Return the (X, Y) coordinate for the center point of the cell that contains the specified text.  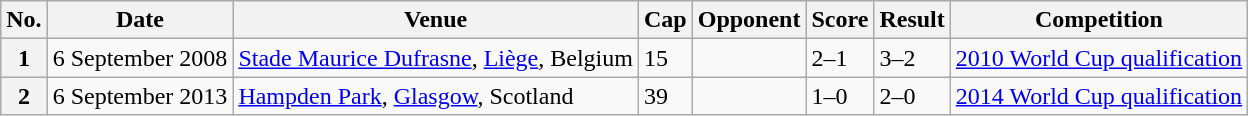
6 September 2008 (140, 58)
2–0 (912, 96)
Stade Maurice Dufrasne, Liège, Belgium (436, 58)
2014 World Cup qualification (1098, 96)
2010 World Cup qualification (1098, 58)
Venue (436, 20)
Cap (665, 20)
6 September 2013 (140, 96)
Result (912, 20)
2–1 (840, 58)
1–0 (840, 96)
No. (24, 20)
Hampden Park, Glasgow, Scotland (436, 96)
3–2 (912, 58)
Date (140, 20)
1 (24, 58)
Score (840, 20)
2 (24, 96)
Competition (1098, 20)
39 (665, 96)
Opponent (749, 20)
15 (665, 58)
